Return the (X, Y) coordinate for the center point of the cell that contains the specified text.  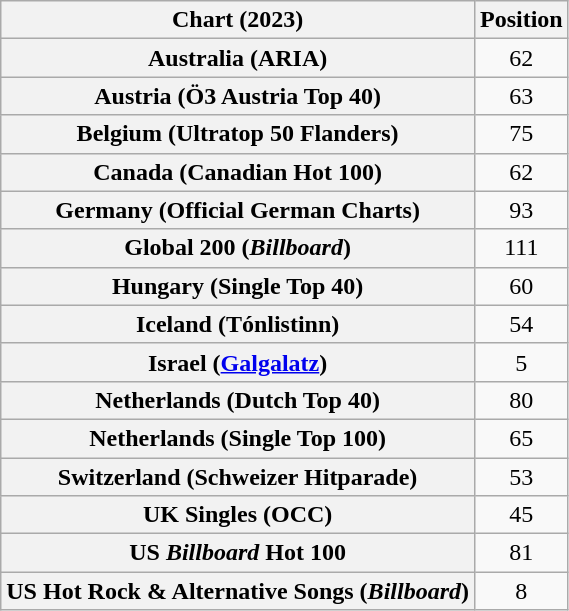
Switzerland (Schweizer Hitparade) (238, 477)
54 (521, 324)
93 (521, 210)
Chart (2023) (238, 20)
5 (521, 362)
65 (521, 438)
111 (521, 248)
Position (521, 20)
Iceland (Tónlistinn) (238, 324)
US Hot Rock & Alternative Songs (Billboard) (238, 591)
Netherlands (Single Top 100) (238, 438)
45 (521, 515)
Austria (Ö3 Austria Top 40) (238, 96)
US Billboard Hot 100 (238, 553)
Israel (Galgalatz) (238, 362)
8 (521, 591)
81 (521, 553)
80 (521, 400)
UK Singles (OCC) (238, 515)
Global 200 (Billboard) (238, 248)
63 (521, 96)
75 (521, 134)
Belgium (Ultratop 50 Flanders) (238, 134)
Netherlands (Dutch Top 40) (238, 400)
53 (521, 477)
Canada (Canadian Hot 100) (238, 172)
Australia (ARIA) (238, 58)
Germany (Official German Charts) (238, 210)
Hungary (Single Top 40) (238, 286)
60 (521, 286)
